Locate the cell with the specified text and output its (X, Y) center coordinate. 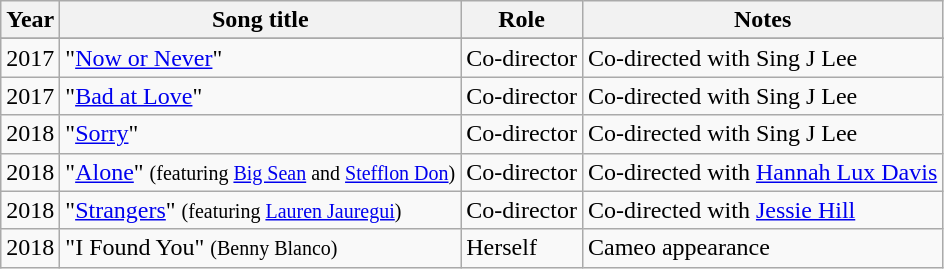
Notes (762, 20)
Cameo appearance (762, 248)
Song title (260, 20)
"I Found You" (Benny Blanco) (260, 248)
"Sorry" (260, 134)
"Now or Never" (260, 58)
Co-directed with Hannah Lux Davis (762, 172)
"Strangers" (featuring Lauren Jauregui) (260, 210)
Year (30, 20)
"Alone" (featuring Big Sean and Stefflon Don) (260, 172)
Co-directed with Jessie Hill (762, 210)
"Bad at Love" (260, 96)
Role (522, 20)
Herself (522, 248)
